Pinpoint the cell where the given text exists, returning its (x, y) midpoint coordinate. 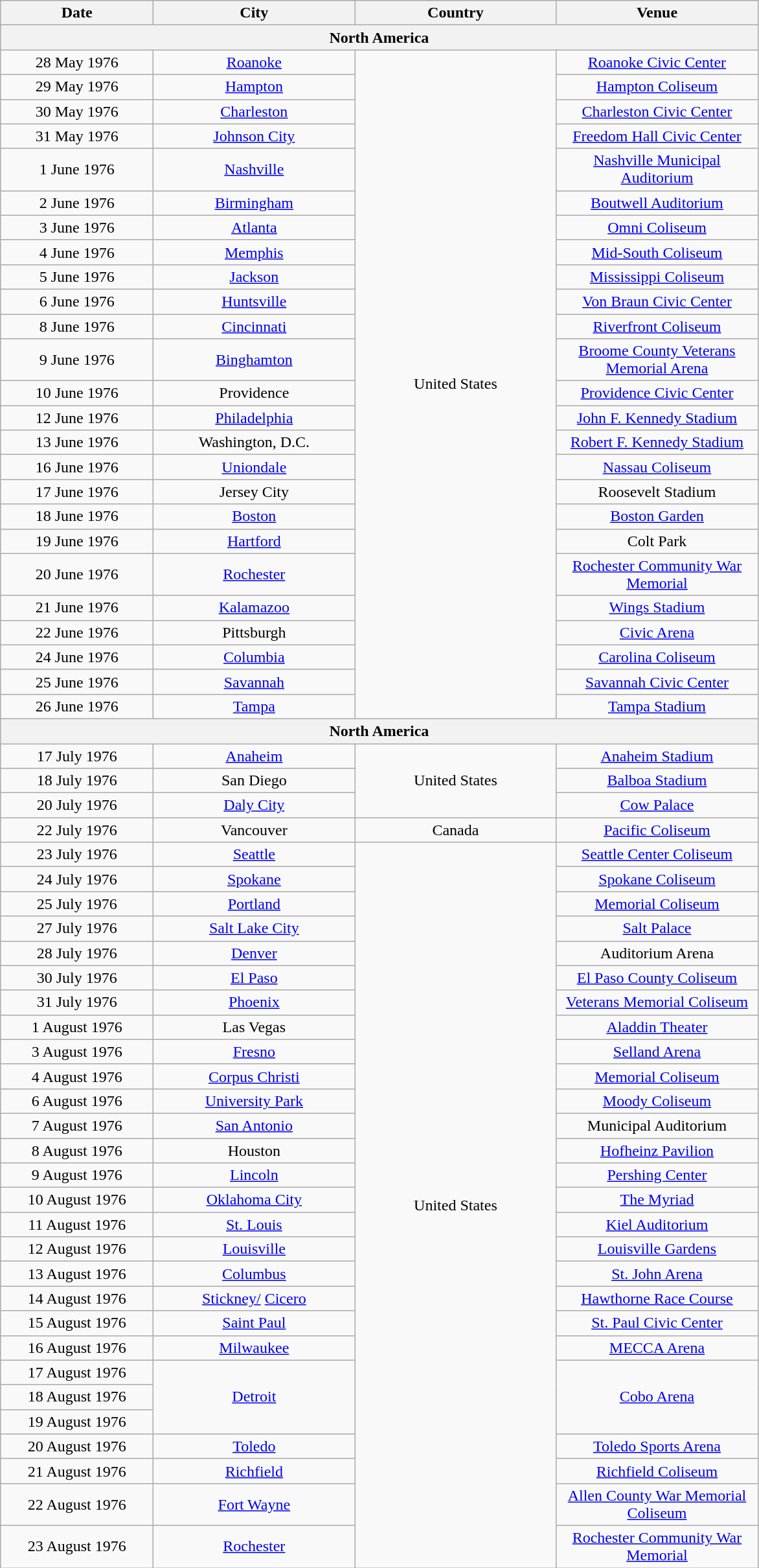
Tampa (254, 706)
Seattle (254, 855)
Louisville Gardens (657, 1249)
16 August 1976 (77, 1348)
Cobo Arena (657, 1397)
5 June 1976 (77, 277)
7 August 1976 (77, 1125)
1 June 1976 (77, 170)
6 June 1976 (77, 301)
Daly City (254, 805)
Vancouver (254, 830)
30 May 1976 (77, 111)
Hawthorne Race Course (657, 1298)
Jersey City (254, 492)
St. John Arena (657, 1274)
Fresno (254, 1052)
18 August 1976 (77, 1397)
Date (77, 13)
Washington, D.C. (254, 443)
Nashville Municipal Auditorium (657, 170)
Mississippi Coliseum (657, 277)
Hartford (254, 541)
Omni Coliseum (657, 227)
City (254, 13)
24 June 1976 (77, 657)
Robert F. Kennedy Stadium (657, 443)
4 August 1976 (77, 1076)
Seattle Center Coliseum (657, 855)
3 June 1976 (77, 227)
Richfield (254, 1471)
Anaheim (254, 756)
21 June 1976 (77, 608)
Country (456, 13)
Fort Wayne (254, 1505)
Aladdin Theater (657, 1027)
8 August 1976 (77, 1150)
Phoenix (254, 1002)
Venue (657, 13)
Binghamton (254, 360)
Veterans Memorial Coliseum (657, 1002)
Roosevelt Stadium (657, 492)
Riverfront Coliseum (657, 326)
Providence (254, 393)
27 July 1976 (77, 928)
10 August 1976 (77, 1200)
3 August 1976 (77, 1052)
Huntsville (254, 301)
23 July 1976 (77, 855)
Kalamazoo (254, 608)
Pacific Coliseum (657, 830)
Louisville (254, 1249)
Cow Palace (657, 805)
Jackson (254, 277)
Auditorium Arena (657, 953)
Detroit (254, 1397)
1 August 1976 (77, 1027)
Von Braun Civic Center (657, 301)
Wings Stadium (657, 608)
Cincinnati (254, 326)
19 August 1976 (77, 1422)
Birmingham (254, 203)
Lincoln (254, 1175)
St. Paul Civic Center (657, 1323)
22 June 1976 (77, 632)
17 June 1976 (77, 492)
Selland Arena (657, 1052)
31 May 1976 (77, 136)
10 June 1976 (77, 393)
Oklahoma City (254, 1200)
Balboa Stadium (657, 781)
12 August 1976 (77, 1249)
16 June 1976 (77, 467)
15 August 1976 (77, 1323)
17 July 1976 (77, 756)
Las Vegas (254, 1027)
28 July 1976 (77, 953)
Columbia (254, 657)
El Paso (254, 978)
Freedom Hall Civic Center (657, 136)
San Diego (254, 781)
University Park (254, 1101)
9 August 1976 (77, 1175)
Uniondale (254, 467)
Charleston (254, 111)
18 July 1976 (77, 781)
17 August 1976 (77, 1372)
Stickney/ Cicero (254, 1298)
Colt Park (657, 541)
Hofheinz Pavilion (657, 1150)
28 May 1976 (77, 62)
Charleston Civic Center (657, 111)
Tampa Stadium (657, 706)
8 June 1976 (77, 326)
Nassau Coliseum (657, 467)
Hampton (254, 87)
19 June 1976 (77, 541)
Portland (254, 904)
Pershing Center (657, 1175)
El Paso County Coliseum (657, 978)
Boston Garden (657, 516)
12 June 1976 (77, 418)
26 June 1976 (77, 706)
San Antonio (254, 1125)
Hampton Coliseum (657, 87)
21 August 1976 (77, 1471)
4 June 1976 (77, 252)
Savannah (254, 682)
25 July 1976 (77, 904)
Atlanta (254, 227)
Roanoke (254, 62)
Columbus (254, 1274)
The Myriad (657, 1200)
MECCA Arena (657, 1348)
Richfield Coliseum (657, 1471)
20 August 1976 (77, 1446)
Milwaukee (254, 1348)
2 June 1976 (77, 203)
Philadelphia (254, 418)
13 June 1976 (77, 443)
Providence Civic Center (657, 393)
31 July 1976 (77, 1002)
22 August 1976 (77, 1505)
Savannah Civic Center (657, 682)
Kiel Auditorium (657, 1225)
11 August 1976 (77, 1225)
Johnson City (254, 136)
Saint Paul (254, 1323)
24 July 1976 (77, 879)
John F. Kennedy Stadium (657, 418)
14 August 1976 (77, 1298)
Moody Coliseum (657, 1101)
Nashville (254, 170)
Spokane Coliseum (657, 879)
Denver (254, 953)
6 August 1976 (77, 1101)
Spokane (254, 879)
Carolina Coliseum (657, 657)
Toledo (254, 1446)
20 June 1976 (77, 574)
Houston (254, 1150)
Boutwell Auditorium (657, 203)
Salt Palace (657, 928)
Allen County War Memorial Coliseum (657, 1505)
25 June 1976 (77, 682)
Civic Arena (657, 632)
Mid-South Coliseum (657, 252)
22 July 1976 (77, 830)
29 May 1976 (77, 87)
Corpus Christi (254, 1076)
9 June 1976 (77, 360)
Memphis (254, 252)
Municipal Auditorium (657, 1125)
Boston (254, 516)
St. Louis (254, 1225)
23 August 1976 (77, 1546)
Anaheim Stadium (657, 756)
Broome County Veterans Memorial Arena (657, 360)
20 July 1976 (77, 805)
Salt Lake City (254, 928)
Roanoke Civic Center (657, 62)
Pittsburgh (254, 632)
Canada (456, 830)
13 August 1976 (77, 1274)
Toledo Sports Arena (657, 1446)
30 July 1976 (77, 978)
18 June 1976 (77, 516)
